Determine the [X, Y] coordinate at the center of the cell enclosing the given text.  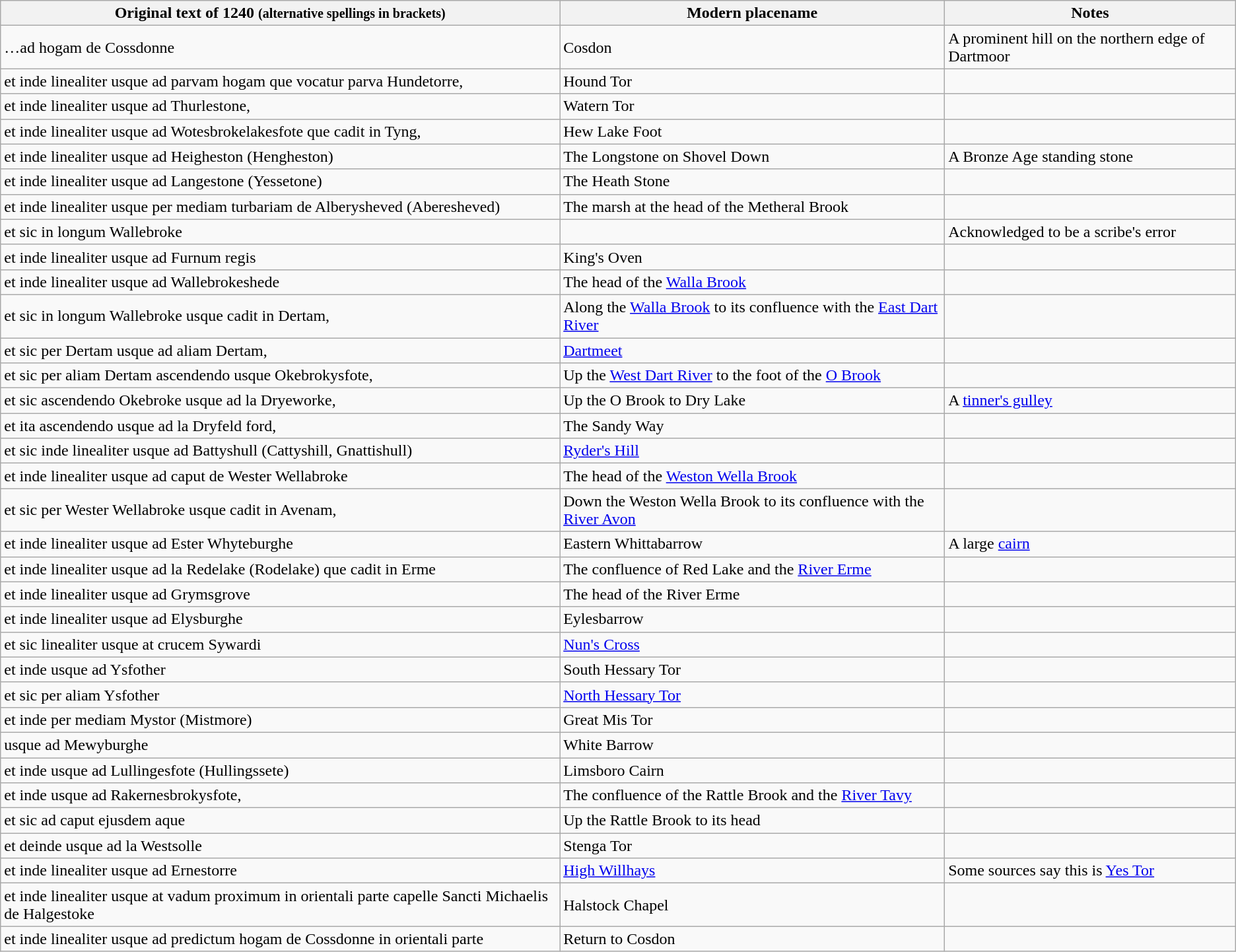
A Bronze Age standing stone [1091, 156]
et inde linealiter usque ad Grymsgrove [280, 594]
et inde linealiter usque ad predictum hogam de Cossdonne in orientali parte [280, 939]
Up the Rattle Brook to its head [753, 821]
et inde linealiter usque ad Ernestorre [280, 871]
South Hessary Tor [753, 669]
Acknowledged to be a scribe's error [1091, 232]
et inde usque ad Lullingesfote (Hullingssete) [280, 770]
et sic per Wester Wellabroke usque cadit in Avenam, [280, 510]
usque ad Mewyburghe [280, 745]
Limsboro Cairn [753, 770]
Nun's Cross [753, 644]
et sic inde linealiter usque ad Battyshull (Cattyshill, Gnattishull) [280, 451]
Up the O Brook to Dry Lake [753, 401]
Great Mis Tor [753, 720]
Some sources say this is Yes Tor [1091, 871]
et sic ascendendo Okebroke usque ad la Dryeworke, [280, 401]
Down the Weston Wella Brook to its confluence with the River Avon [753, 510]
et inde linealiter usque per mediam turbariam de Alberysheved (Aberesheved) [280, 207]
Ryder's Hill [753, 451]
Return to Cosdon [753, 939]
The Heath Stone [753, 182]
Hound Tor [753, 81]
Eylesbarrow [753, 619]
et inde linealiter usque ad Wallebrokeshede [280, 282]
et sic linealiter usque at crucem Sywardi [280, 644]
et sic in longum Wallebroke usque cadit in Dertam, [280, 316]
North Hessary Tor [753, 695]
The Longstone on Shovel Down [753, 156]
et inde per mediam Mystor (Mistmore) [280, 720]
The head of the Weston Wella Brook [753, 476]
et sic ad caput ejusdem aque [280, 821]
High Willhays [753, 871]
et inde usque ad Rakernesbrokysfote, [280, 796]
et inde linealiter usque ad Heigheston (Hengheston) [280, 156]
et sic in longum Wallebroke [280, 232]
A tinner's gulley [1091, 401]
The confluence of Red Lake and the River Erme [753, 569]
Modern placename [753, 13]
Hew Lake Foot [753, 131]
et inde linealiter usque ad Wotesbrokelakesfote que cadit in Tyng, [280, 131]
Stenga Tor [753, 846]
Halstock Chapel [753, 904]
Up the West Dart River to the foot of the O Brook [753, 376]
et inde linealiter usque ad la Redelake (Rodelake) que cadit in Erme [280, 569]
Eastern Whittabarrow [753, 544]
et inde linealiter usque ad Langestone (Yessetone) [280, 182]
et inde linealiter usque at vadum proximum in orientali parte capelle Sancti Michaelis de Halgestoke [280, 904]
et inde linealiter usque ad parvam hogam que vocatur parva Hundetorre, [280, 81]
A large cairn [1091, 544]
et sic per Dertam usque ad aliam Dertam, [280, 351]
et sic per aliam Ysfother [280, 695]
The head of the River Erme [753, 594]
Along the Walla Brook to its confluence with the East Dart River [753, 316]
Cosdon [753, 48]
…ad hogam de Cossdonne [280, 48]
The marsh at the head of the Metheral Brook [753, 207]
Original text of 1240 (alternative spellings in brackets) [280, 13]
A prominent hill on the northern edge of Dartmoor [1091, 48]
White Barrow [753, 745]
et deinde usque ad la Westsolle [280, 846]
et inde usque ad Ysfother [280, 669]
et sic per aliam Dertam ascendendo usque Okebrokysfote, [280, 376]
et inde linealiter usque ad Thurlestone, [280, 106]
et ita ascendendo usque ad la Dryfeld ford, [280, 426]
The head of the Walla Brook [753, 282]
Dartmeet [753, 351]
Notes [1091, 13]
et inde linealiter usque ad Elysburghe [280, 619]
King's Oven [753, 257]
et inde linealiter usque ad Furnum regis [280, 257]
Watern Tor [753, 106]
The confluence of the Rattle Brook and the River Tavy [753, 796]
The Sandy Way [753, 426]
et inde linealiter usque ad caput de Wester Wellabroke [280, 476]
et inde linealiter usque ad Ester Whyteburghe [280, 544]
